From the cell containing the given text, extract its center point as (X, Y) coordinate. 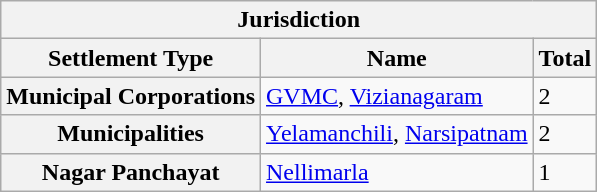
Total (565, 58)
1 (565, 172)
Yelamanchili, Narsipatnam (398, 134)
Municipal Corporations (131, 96)
GVMC, Vizianagaram (398, 96)
Nellimarla (398, 172)
Name (398, 58)
Municipalities (131, 134)
Nagar Panchayat (131, 172)
Settlement Type (131, 58)
Jurisdiction (299, 20)
